From the cell containing the given text, extract its center point as (x, y) coordinate. 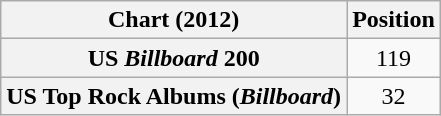
US Top Rock Albums (Billboard) (174, 96)
32 (394, 96)
Position (394, 20)
119 (394, 58)
US Billboard 200 (174, 58)
Chart (2012) (174, 20)
